Capture the cell that displays the provided text and extract its [X, Y] central coordinate. 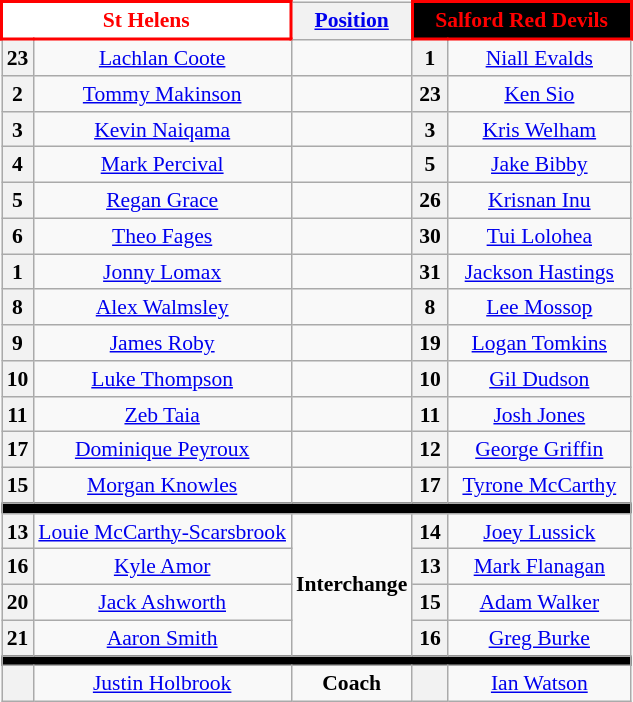
Krisnan Inu [540, 200]
21 [18, 638]
Jake Bibby [540, 165]
31 [430, 272]
9 [18, 343]
James Roby [162, 343]
Morgan Knowles [162, 485]
Gil Dudson [540, 379]
Ken Sio [540, 94]
Coach [352, 684]
Tommy Makinson [162, 94]
26 [430, 200]
Aaron Smith [162, 638]
Mark Percival [162, 165]
Logan Tomkins [540, 343]
30 [430, 236]
14 [430, 531]
Jack Ashworth [162, 602]
Lachlan Coote [162, 57]
2 [18, 94]
Interchange [352, 584]
St Helens [146, 20]
Louie McCarthy-Scarsbrook [162, 531]
6 [18, 236]
20 [18, 602]
Salford Red Devils [522, 20]
Josh Jones [540, 414]
19 [430, 343]
Jackson Hastings [540, 272]
Kevin Naiqama [162, 129]
Lee Mossop [540, 307]
Regan Grace [162, 200]
Theo Fages [162, 236]
Position [352, 20]
Dominique Peyroux [162, 450]
Justin Holbrook [162, 684]
Tui Lolohea [540, 236]
Tyrone McCarthy [540, 485]
Kyle Amor [162, 567]
Mark Flanagan [540, 567]
Kris Welham [540, 129]
Niall Evalds [540, 57]
Greg Burke [540, 638]
Jonny Lomax [162, 272]
Joey Lussick [540, 531]
4 [18, 165]
12 [430, 450]
Luke Thompson [162, 379]
Alex Walmsley [162, 307]
Adam Walker [540, 602]
Ian Watson [540, 684]
Zeb Taia [162, 414]
George Griffin [540, 450]
